Locate the cell with the specified text and output its [x, y] center coordinate. 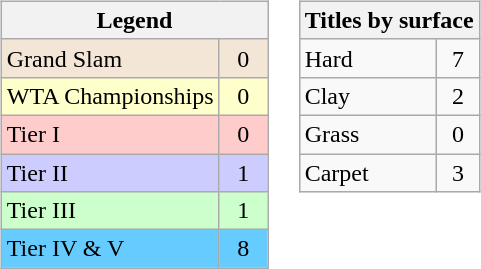
Grass [368, 134]
Clay [368, 96]
Legend [134, 20]
Hard [368, 58]
Tier III [110, 211]
Titles by surface [389, 20]
Tier I [110, 134]
3 [458, 173]
Tier IV & V [110, 249]
WTA Championships [110, 96]
Carpet [368, 173]
7 [458, 58]
Grand Slam [110, 58]
8 [244, 249]
Tier II [110, 173]
2 [458, 96]
